Determine the [X, Y] coordinate at the center of the cell enclosing the given text.  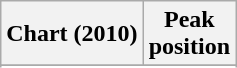
Chart (2010) [72, 34]
Peakposition [189, 34]
